For the text-containing cell, return its midpoint in [X, Y] coordinate format. 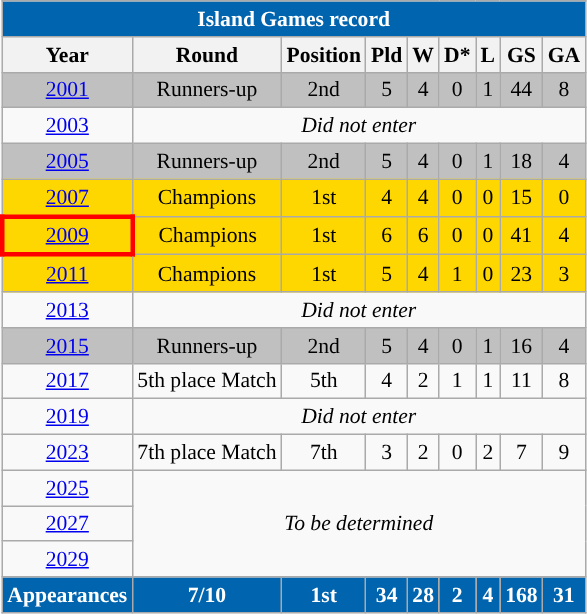
7th place Match [206, 453]
Position [323, 55]
2029 [67, 560]
18 [522, 162]
31 [564, 595]
D* [458, 55]
16 [522, 346]
15 [522, 198]
7/10 [206, 595]
W [423, 55]
7 [522, 453]
5th place Match [206, 381]
41 [522, 236]
2003 [67, 126]
GA [564, 55]
11 [522, 381]
28 [423, 595]
Appearances [67, 595]
2023 [67, 453]
GS [522, 55]
2019 [67, 417]
7th [323, 453]
168 [522, 595]
2013 [67, 310]
L [488, 55]
Island Games record [294, 19]
Round [206, 55]
2009 [67, 236]
2017 [67, 381]
To be determined [358, 524]
2011 [67, 274]
Pld [386, 55]
34 [386, 595]
9 [564, 453]
23 [522, 274]
2025 [67, 488]
5th [323, 381]
2027 [67, 524]
44 [522, 90]
2015 [67, 346]
Year [67, 55]
2005 [67, 162]
2007 [67, 198]
2001 [67, 90]
